Pinpoint the cell where the given text exists, returning its [x, y] midpoint coordinate. 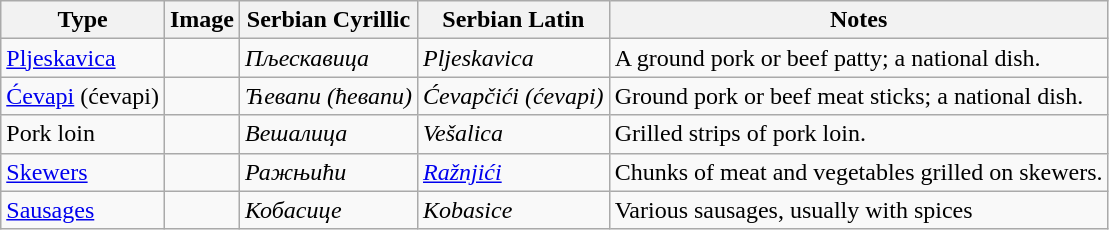
Ćevapi (ćevapi) [83, 96]
Pork loin [83, 134]
A ground pork or beef patty; a national dish. [858, 58]
Kobasice [513, 210]
Пљескавица [328, 58]
Кобасице [328, 210]
Ћевапи (ћевапи) [328, 96]
Vešalica [513, 134]
Notes [858, 20]
Ražnjići [513, 172]
Serbian Cyrillic [328, 20]
Various sausages, usually with spices [858, 210]
Skewers [83, 172]
Ражњићи [328, 172]
Вешалица [328, 134]
Ground pork or beef meat sticks; a national dish. [858, 96]
Type [83, 20]
Image [202, 20]
Sausages [83, 210]
Serbian Latin [513, 20]
Ćevapčići (ćevapi) [513, 96]
Chunks of meat and vegetables grilled on skewers. [858, 172]
Grilled strips of pork loin. [858, 134]
